Pinpoint the cell where the given text exists, returning its (X, Y) midpoint coordinate. 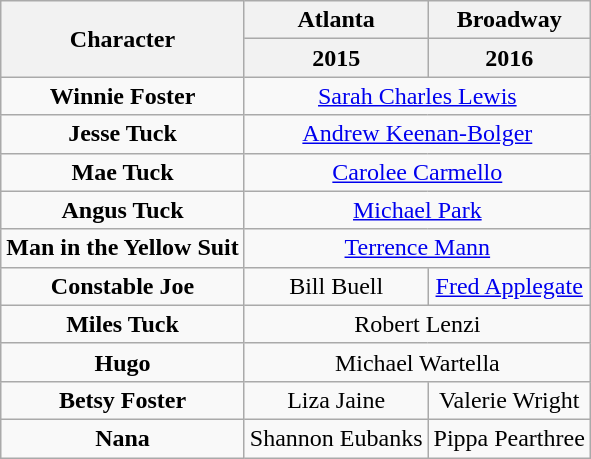
Liza Jaine (336, 400)
Michael Park (417, 210)
Constable Joe (123, 286)
Angus Tuck (123, 210)
Atlanta (336, 20)
Broadway (509, 20)
Sarah Charles Lewis (417, 96)
Betsy Foster (123, 400)
Robert Lenzi (417, 324)
Miles Tuck (123, 324)
Andrew Keenan-Bolger (417, 134)
2015 (336, 58)
Carolee Carmello (417, 172)
Valerie Wright (509, 400)
2016 (509, 58)
Mae Tuck (123, 172)
Hugo (123, 362)
Fred Applegate (509, 286)
Pippa Pearthree (509, 438)
Winnie Foster (123, 96)
Man in the Yellow Suit (123, 248)
Nana (123, 438)
Michael Wartella (417, 362)
Terrence Mann (417, 248)
Shannon Eubanks (336, 438)
Character (123, 39)
Bill Buell (336, 286)
Jesse Tuck (123, 134)
